Identify which cell holds the provided text, then report its [x, y] central coordinate. 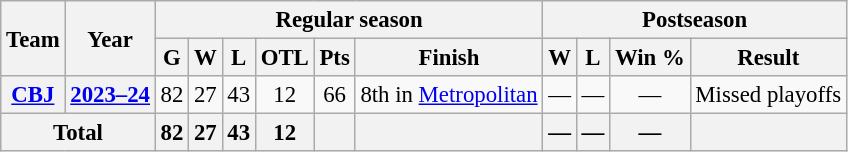
Win % [650, 58]
Result [768, 58]
CBJ [33, 95]
Year [110, 38]
Missed playoffs [768, 95]
Finish [449, 58]
2023–24 [110, 95]
66 [334, 95]
G [172, 58]
8th in Metropolitan [449, 95]
Total [78, 133]
Team [33, 38]
Postseason [695, 20]
Regular season [349, 20]
Pts [334, 58]
OTL [284, 58]
